Extract the (X, Y) coordinate from the center of the cell holding the provided text.  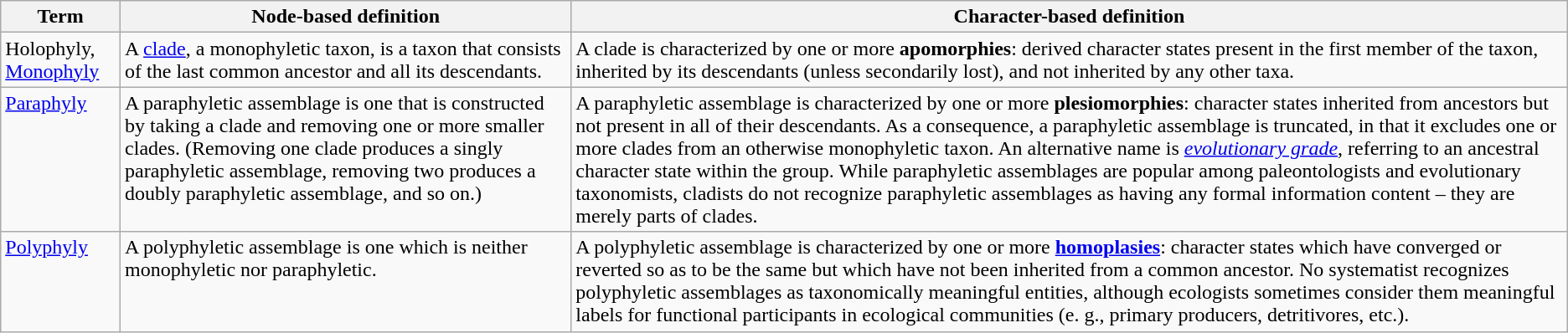
A polyphyletic assemblage is one which is neither monophyletic nor paraphyletic. (346, 281)
Paraphyly (60, 159)
A clade, a monophyletic taxon, is a taxon that consists of the last common ancestor and all its descendants. (346, 60)
Term (60, 17)
Polyphyly (60, 281)
Holophyly, Monophyly (60, 60)
Character-based definition (1069, 17)
Node-based definition (346, 17)
